Extract the (x, y) coordinate from the center of the cell holding the provided text.  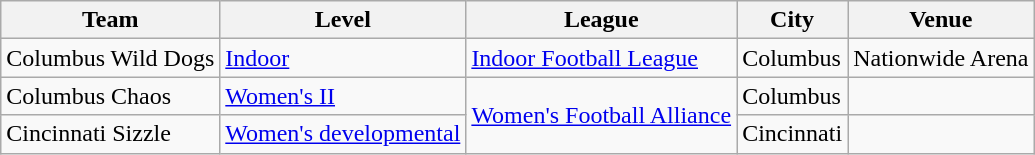
Cincinnati Sizzle (110, 134)
Level (343, 20)
Team (110, 20)
Women's Football Alliance (602, 115)
League (602, 20)
Women's II (343, 96)
Indoor Football League (602, 58)
Columbus Chaos (110, 96)
Nationwide Arena (941, 58)
Columbus Wild Dogs (110, 58)
Women's developmental (343, 134)
Venue (941, 20)
Indoor (343, 58)
City (792, 20)
Cincinnati (792, 134)
